From the cell containing the given text, extract its center point as (X, Y) coordinate. 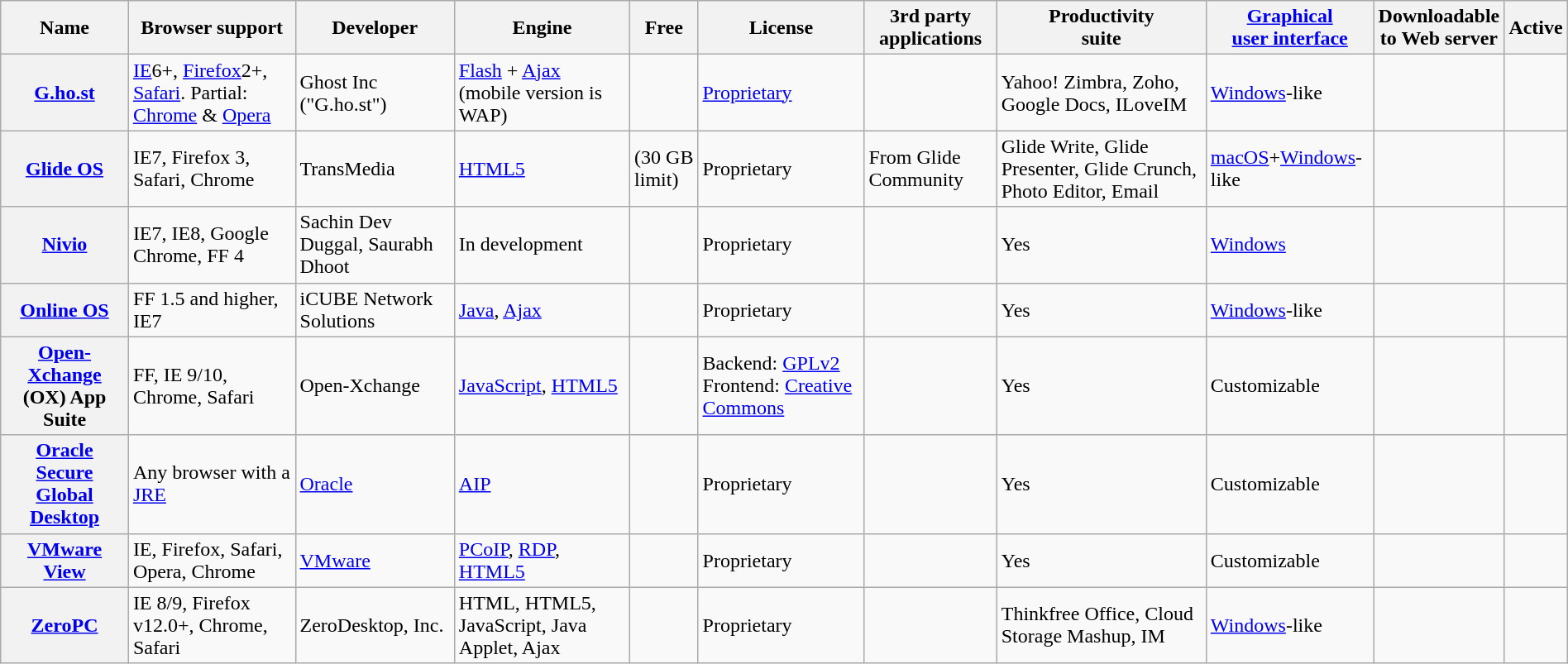
Name (65, 28)
HTML, HTML5, JavaScript, Java Applet, Ajax (542, 625)
ZeroPC (65, 625)
macOS+Windows-like (1290, 169)
G.ho.st (65, 93)
License (781, 28)
IE, Firefox, Safari, Opera, Chrome (212, 561)
IE 8/9, Firefox v12.0+, Chrome, Safari (212, 625)
IE7, Firefox 3, Safari, Chrome (212, 169)
Active (1536, 28)
FF, IE 9/10, Chrome, Safari (212, 385)
Ghost Inc ("G.ho.st") (375, 93)
Browser support (212, 28)
VMware View (65, 561)
Windows (1290, 245)
VMware (375, 561)
AIP (542, 485)
Online OS (65, 309)
Downloadableto Web server (1439, 28)
Backend: GPLv2 Frontend: Creative Commons (781, 385)
Developer (375, 28)
In development (542, 245)
Any browser with a JRE (212, 485)
Glide OS (65, 169)
From Glide Community (930, 169)
TransMedia (375, 169)
IE7, IE8, Google Chrome, FF 4 (212, 245)
HTML5 (542, 169)
Sachin Dev Duggal, Saurabh Dhoot (375, 245)
Nivio (65, 245)
Productivitysuite (1102, 28)
Open-Xchange (OX) App Suite (65, 385)
ZeroDesktop, Inc. (375, 625)
3rd partyapplications (930, 28)
Java, Ajax (542, 309)
Glide Write, Glide Presenter, Glide Crunch, Photo Editor, Email (1102, 169)
Open-Xchange (375, 385)
Free (664, 28)
Oracle Secure Global Desktop (65, 485)
iCUBE Network Solutions (375, 309)
Graphicaluser interface (1290, 28)
Flash + Ajax (mobile version is WAP) (542, 93)
IE6+, Firefox2+, Safari. Partial: Chrome & Opera (212, 93)
Thinkfree Office, Cloud Storage Mashup, IM (1102, 625)
FF 1.5 and higher, IE7 (212, 309)
(30 GB limit) (664, 169)
JavaScript, HTML5 (542, 385)
PCoIP, RDP, HTML5 (542, 561)
Oracle (375, 485)
Yahoo! Zimbra, Zoho, Google Docs, ILoveIM (1102, 93)
Engine (542, 28)
